Pinpoint the cell where the given text exists, returning its [X, Y] midpoint coordinate. 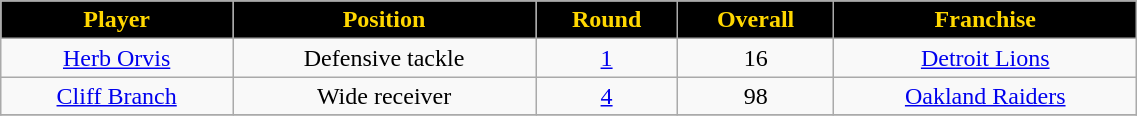
Position [384, 20]
Oakland Raiders [986, 96]
Round [607, 20]
1 [607, 58]
4 [607, 96]
Cliff Branch [117, 96]
16 [756, 58]
98 [756, 96]
Wide receiver [384, 96]
Defensive tackle [384, 58]
Overall [756, 20]
Detroit Lions [986, 58]
Player [117, 20]
Herb Orvis [117, 58]
Franchise [986, 20]
